Pinpoint the cell where the given text exists, returning its [X, Y] midpoint coordinate. 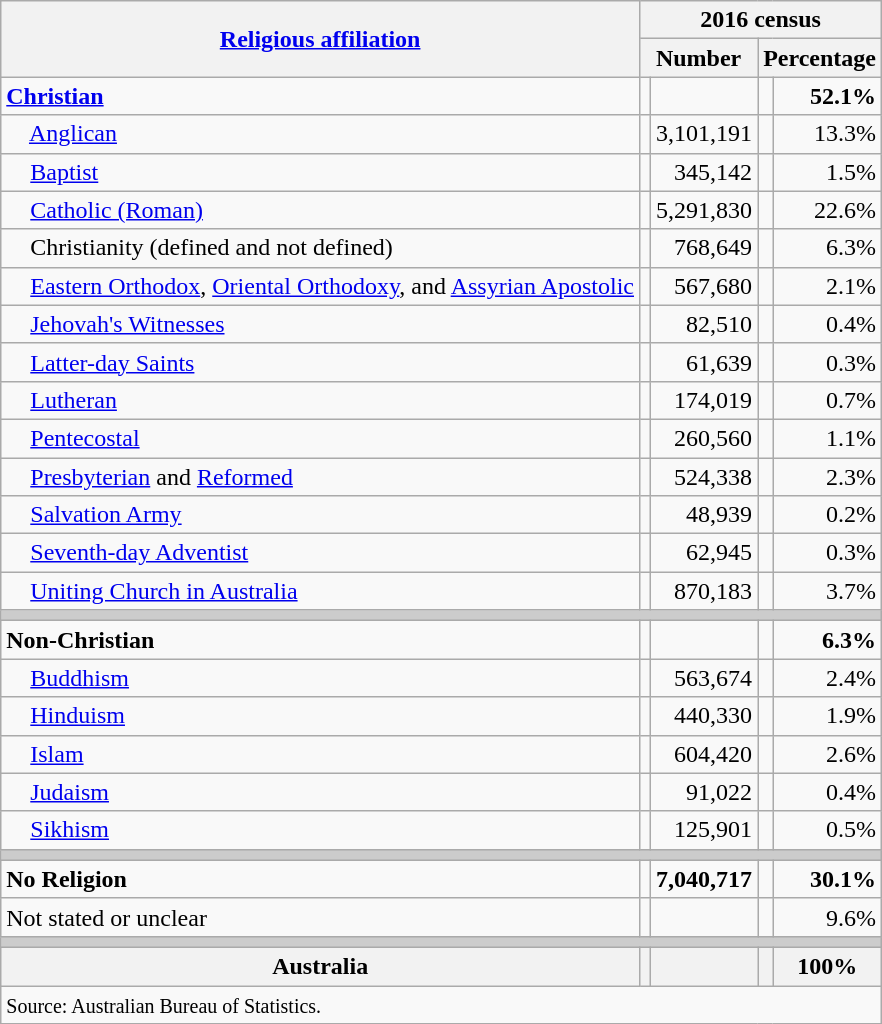
30.1% [827, 879]
Islam [320, 754]
7,040,717 [704, 879]
524,338 [704, 477]
Non-Christian [320, 640]
1.1% [827, 438]
61,639 [704, 362]
Australia [320, 966]
0.2% [827, 515]
Latter-day Saints [320, 362]
768,649 [704, 248]
Not stated or unclear [320, 917]
Christian [320, 96]
125,901 [704, 830]
Judaism [320, 792]
Hinduism [320, 716]
260,560 [704, 438]
2.1% [827, 286]
3,101,191 [704, 134]
48,939 [704, 515]
Seventh-day Adventist [320, 553]
62,945 [704, 553]
2.6% [827, 754]
91,022 [704, 792]
Number [699, 58]
2.4% [827, 678]
3.7% [827, 591]
Catholic (Roman) [320, 210]
Presbyterian and Reformed [320, 477]
Salvation Army [320, 515]
2016 census [761, 20]
Percentage [820, 58]
0.7% [827, 400]
No Religion [320, 879]
Christianity (defined and not defined) [320, 248]
1.9% [827, 716]
22.6% [827, 210]
563,674 [704, 678]
1.5% [827, 172]
52.1% [827, 96]
Uniting Church in Australia [320, 591]
174,019 [704, 400]
82,510 [704, 324]
Eastern Orthodox, Oriental Orthodoxy, and Assyrian Apostolic [320, 286]
Source: Australian Bureau of Statistics. [442, 1005]
2.3% [827, 477]
Sikhism [320, 830]
Lutheran [320, 400]
567,680 [704, 286]
0.5% [827, 830]
Buddhism [320, 678]
13.3% [827, 134]
440,330 [704, 716]
870,183 [704, 591]
Pentecostal [320, 438]
Jehovah's Witnesses [320, 324]
345,142 [704, 172]
5,291,830 [704, 210]
Religious affiliation [320, 39]
Anglican [320, 134]
9.6% [827, 917]
100% [827, 966]
Baptist [320, 172]
604,420 [704, 754]
